Identify which cell holds the provided text, then report its [x, y] central coordinate. 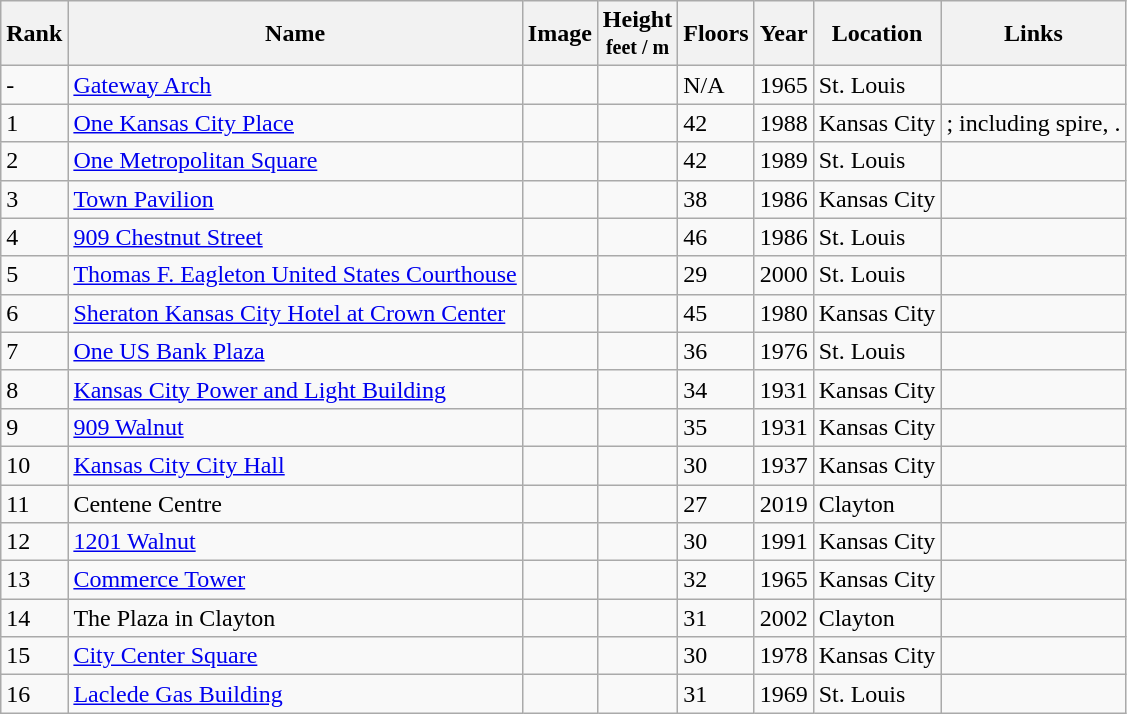
1976 [784, 351]
4 [34, 237]
Sheraton Kansas City Hotel at Crown Center [295, 313]
Kansas City City Hall [295, 465]
34 [716, 389]
One Kansas City Place [295, 123]
1988 [784, 123]
Kansas City Power and Light Building [295, 389]
One US Bank Plaza [295, 351]
2002 [784, 618]
909 Chestnut Street [295, 237]
7 [34, 351]
; including spire, . [1034, 123]
2019 [784, 503]
1201 Walnut [295, 542]
The Plaza in Clayton [295, 618]
1989 [784, 161]
3 [34, 199]
2 [34, 161]
Centene Centre [295, 503]
Commerce Tower [295, 580]
32 [716, 580]
16 [34, 694]
1978 [784, 656]
Image [560, 34]
- [34, 85]
13 [34, 580]
1937 [784, 465]
Town Pavilion [295, 199]
29 [716, 275]
Floors [716, 34]
46 [716, 237]
15 [34, 656]
Heightfeet / m [637, 34]
Laclede Gas Building [295, 694]
5 [34, 275]
1 [34, 123]
8 [34, 389]
6 [34, 313]
Name [295, 34]
10 [34, 465]
N/A [716, 85]
35 [716, 427]
45 [716, 313]
Year [784, 34]
City Center Square [295, 656]
Gateway Arch [295, 85]
Rank [34, 34]
Links [1034, 34]
27 [716, 503]
1980 [784, 313]
Thomas F. Eagleton United States Courthouse [295, 275]
12 [34, 542]
1991 [784, 542]
9 [34, 427]
38 [716, 199]
36 [716, 351]
14 [34, 618]
Location [877, 34]
1969 [784, 694]
909 Walnut [295, 427]
11 [34, 503]
2000 [784, 275]
One Metropolitan Square [295, 161]
